From the cell containing the given text, extract its center point as [x, y] coordinate. 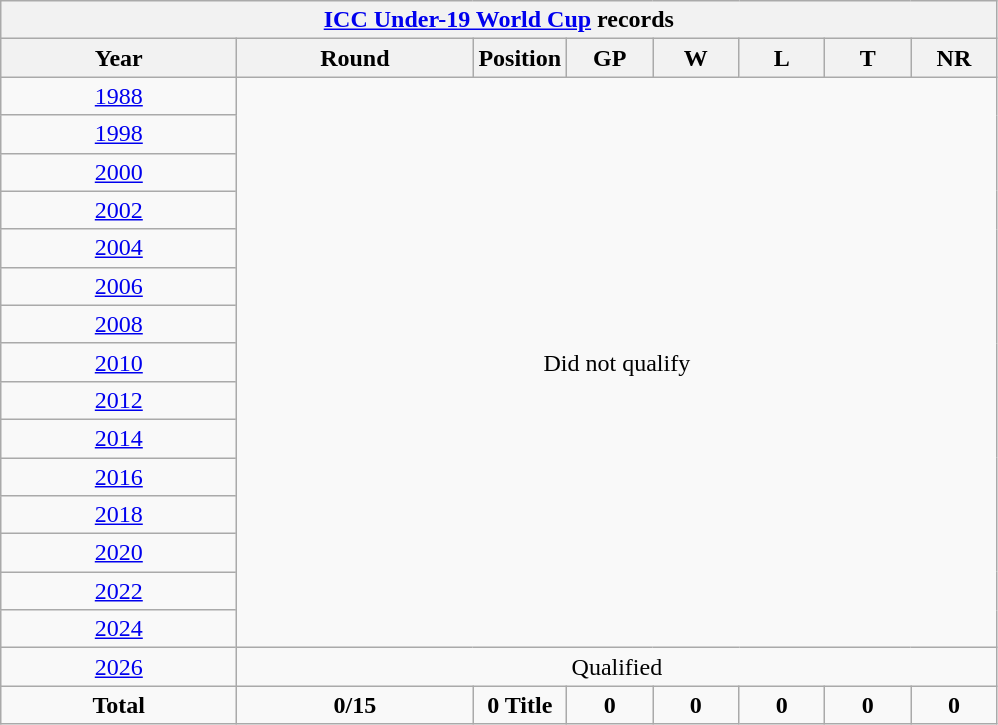
2002 [119, 210]
2022 [119, 591]
2008 [119, 324]
Total [119, 705]
L [782, 58]
2018 [119, 515]
Did not qualify [617, 362]
2024 [119, 629]
Position [520, 58]
1998 [119, 134]
2026 [119, 667]
Qualified [617, 667]
Year [119, 58]
2012 [119, 400]
2004 [119, 248]
2020 [119, 553]
NR [954, 58]
W [696, 58]
0/15 [355, 705]
2014 [119, 438]
GP [610, 58]
2010 [119, 362]
1988 [119, 96]
2000 [119, 172]
0 Title [520, 705]
2006 [119, 286]
Round [355, 58]
T [868, 58]
2016 [119, 477]
ICC Under-19 World Cup records [499, 20]
